Return the [x, y] coordinate for the center point of the cell that contains the specified text.  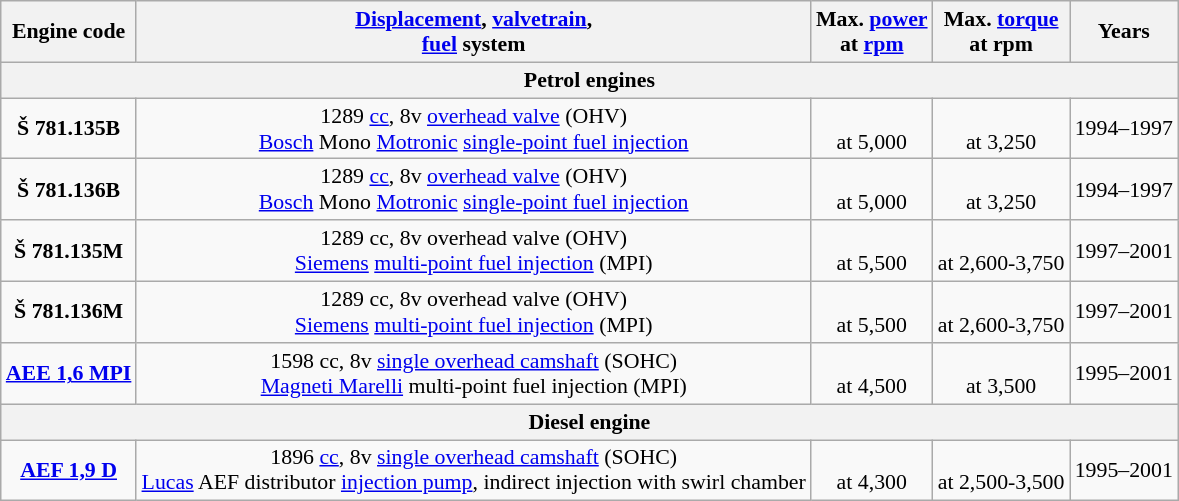
Š 781.136M [69, 312]
at 4,300 [872, 470]
1598 cc, 8v single overhead camshaft (SOHC)Magneti Marelli multi-point fuel injection (MPI) [473, 372]
1896 cc, 8v single overhead camshaft (SOHC)Lucas AEF distributor injection pump, indirect injection with swirl chamber [473, 470]
at 3,500 [1002, 372]
Petrol engines [590, 80]
Max. torqueat rpm [1002, 30]
at 4,500 [872, 372]
Š 781.135B [69, 128]
Engine code [69, 30]
at 2,500-3,500 [1002, 470]
Š 781.136B [69, 188]
AEE 1,6 MPI [69, 372]
Displacement, valvetrain,fuel system [473, 30]
Š 781.135M [69, 250]
AEF 1,9 D [69, 470]
Max. powerat rpm [872, 30]
Years [1124, 30]
Diesel engine [590, 421]
